For the text-containing cell, return its midpoint in [X, Y] coordinate format. 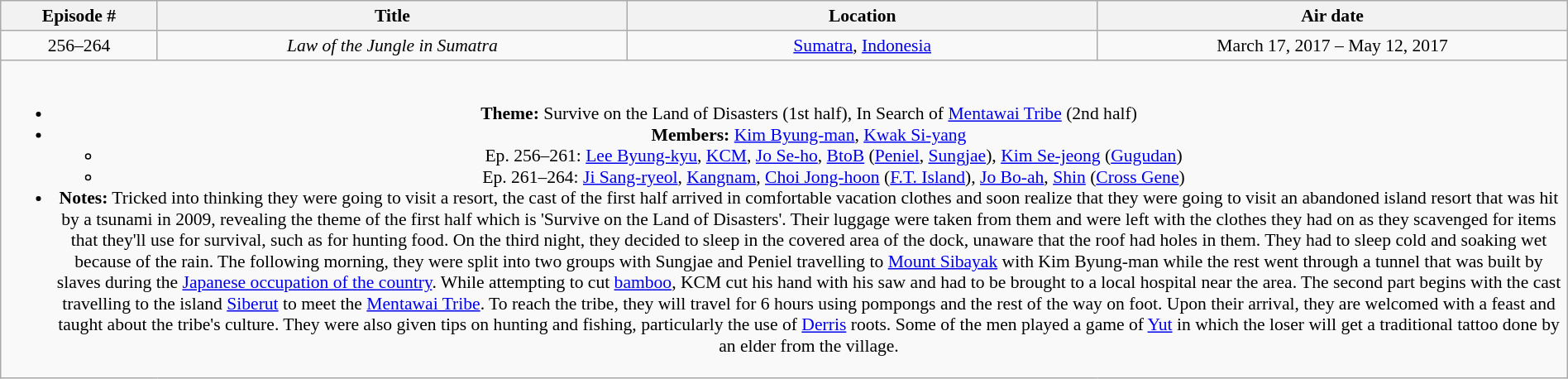
Sumatra, Indonesia [863, 46]
256–264 [79, 46]
March 17, 2017 – May 12, 2017 [1332, 46]
Location [863, 16]
Law of the Jungle in Sumatra [392, 46]
Episode # [79, 16]
Title [392, 16]
Air date [1332, 16]
